Scan for the cell matching the given text and deliver its [x, y] coordinate at center. 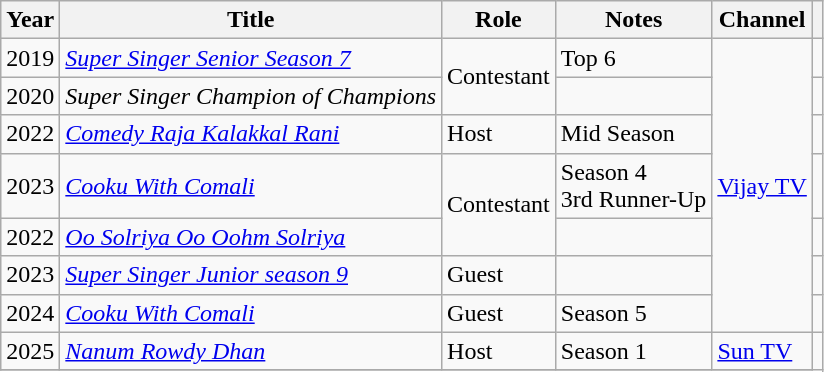
Sun TV [762, 351]
2020 [30, 96]
Channel [762, 20]
2025 [30, 351]
Vijay TV [762, 186]
Title [251, 20]
Season 5 [634, 313]
Notes [634, 20]
Oo Solriya Oo Oohm Solriya [251, 237]
Top 6 [634, 58]
2024 [30, 313]
Comedy Raja Kalakkal Rani [251, 134]
Nanum Rowdy Dhan [251, 351]
Mid Season [634, 134]
Super Singer Junior season 9 [251, 275]
Super Singer Champion of Champions [251, 96]
Year [30, 20]
Super Singer Senior Season 7 [251, 58]
Season 1 [634, 351]
Role [499, 20]
2019 [30, 58]
Season 43rd Runner-Up [634, 186]
